Return the (X, Y) coordinate for the center point of the cell that contains the specified text.  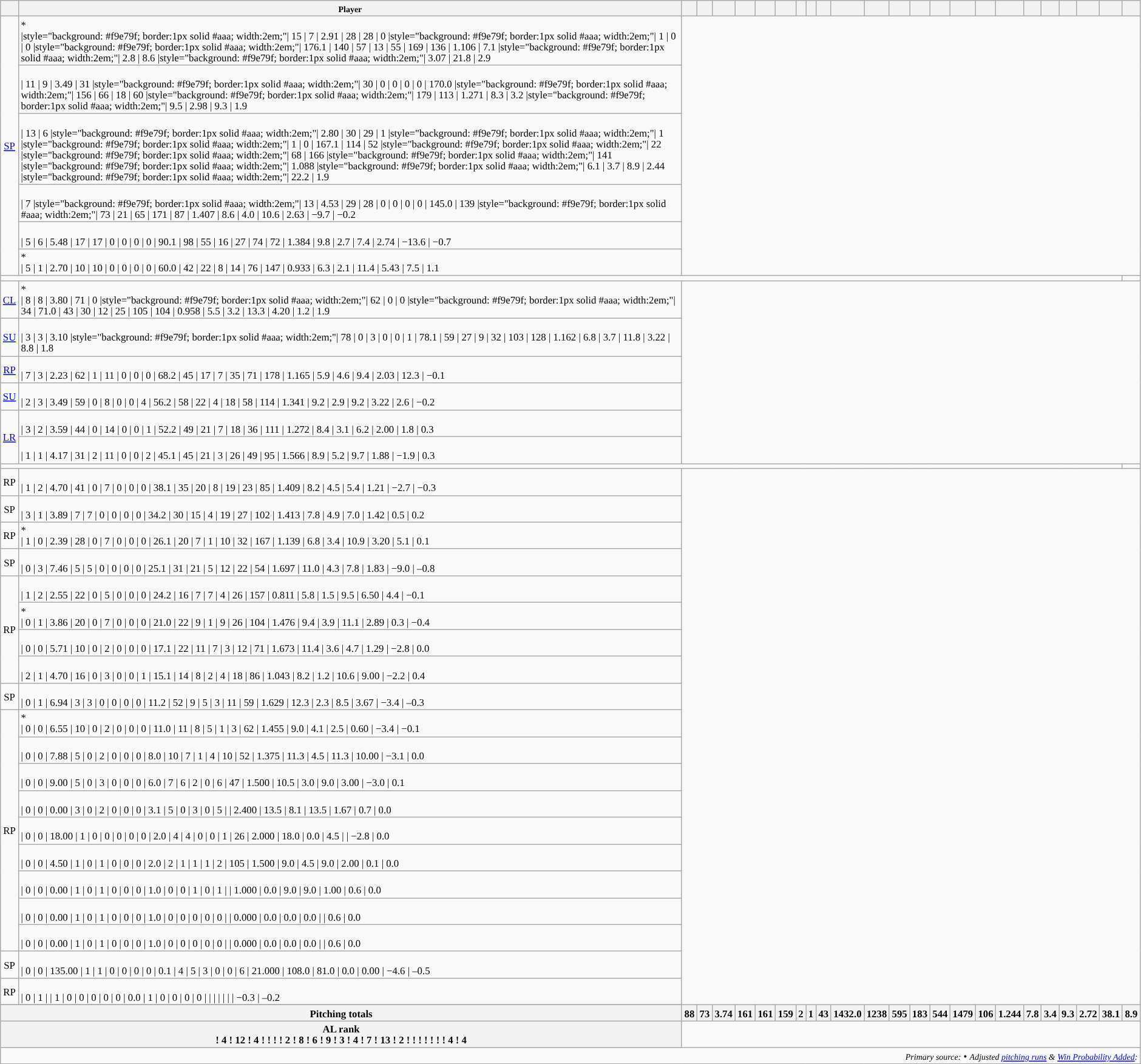
| 0 | 0 | 0.00 | 3 | 0 | 2 | 0 | 0 | 0 | 3.1 | 5 | 0 | 3 | 0 | 5 | | 2.400 | 13.5 | 8.1 | 13.5 | 1.67 | 0.7 | 0.0 (350, 804)
Primary source: • Adjusted pitching runs & Win Probability Added: (570, 1056)
* | 0 | 1 | 3.86 | 20 | 0 | 7 | 0 | 0 | 0 | 21.0 | 22 | 9 | 1 | 9 | 26 | 104 | 1.476 | 9.4 | 3.9 | 11.1 | 2.89 | 0.3 | −0.4 (350, 616)
| 3 | 2 | 3.59 | 44 | 0 | 14 | 0 | 0 | 1 | 52.2 | 49 | 21 | 7 | 18 | 36 | 111 | 1.272 | 8.4 | 3.1 | 6.2 | 2.00 | 1.8 | 0.3 (350, 423)
* | 0 | 0 | 6.55 | 10 | 0 | 2 | 0 | 0 | 0 | 11.0 | 11 | 8 | 5 | 1 | 3 | 62 | 1.455 | 9.0 | 4.1 | 2.5 | 0.60 | −3.4 | −0.1 (350, 723)
AL rank ! 4 ! 12 ! 4 ! ! ! ! 2 ! 8 ! 6 ! 9 ! 3 ! 4 ! 7 ! 13 ! 2 ! ! ! ! ! ! ! 4 ! 4 (341, 1034)
| 0 | 0 | 0.00 | 1 | 0 | 1 | 0 | 0 | 0 | 1.0 | 0 | 0 | 1 | 0 | 1 | | 1.000 | 0.0 | 9.0 | 9.0 | 1.00 | 0.6 | 0.0 (350, 884)
2.72 (1088, 1013)
3.74 (723, 1013)
| 2 | 3 | 3.49 | 59 | 0 | 8 | 0 | 0 | 4 | 56.2 | 58 | 22 | 4 | 18 | 58 | 114 | 1.341 | 9.2 | 2.9 | 9.2 | 3.22 | 2.6 | −0.2 (350, 396)
2 (801, 1013)
7.8 (1033, 1013)
73 (704, 1013)
159 (785, 1013)
| 0 | 3 | 7.46 | 5 | 5 | 0 | 0 | 0 | 0 | 25.1 | 31 | 21 | 5 | 12 | 22 | 54 | 1.697 | 11.0 | 4.3 | 7.8 | 1.83 | −9.0 | –0.8 (350, 563)
| 3 | 1 | 3.89 | 7 | 7 | 0 | 0 | 0 | 0 | 34.2 | 30 | 15 | 4 | 19 | 27 | 102 | 1.413 | 7.8 | 4.9 | 7.0 | 1.42 | 0.5 | 0.2 (350, 509)
9.3 (1068, 1013)
| 0 | 0 | 7.88 | 5 | 0 | 2 | 0 | 0 | 0 | 8.0 | 10 | 7 | 1 | 4 | 10 | 52 | 1.375 | 11.3 | 4.5 | 11.3 | 10.00 | −3.1 | 0.0 (350, 750)
| 0 | 0 | 4.50 | 1 | 0 | 1 | 0 | 0 | 0 | 2.0 | 2 | 1 | 1 | 1 | 2 | 105 | 1.500 | 9.0 | 4.5 | 9.0 | 2.00 | 0.1 | 0.0 (350, 858)
| 1 | 2 | 2.55 | 22 | 0 | 5 | 0 | 0 | 0 | 24.2 | 16 | 7 | 7 | 4 | 26 | 157 | 0.811 | 5.8 | 1.5 | 9.5 | 6.50 | 4.4 | −0.1 (350, 589)
* | 1 | 0 | 2.39 | 28 | 0 | 7 | 0 | 0 | 0 | 26.1 | 20 | 7 | 1 | 10 | 32 | 167 | 1.139 | 6.8 | 3.4 | 10.9 | 3.20 | 5.1 | 0.1 (350, 535)
| 1 | 2 | 4.70 | 41 | 0 | 7 | 0 | 0 | 0 | 38.1 | 35 | 20 | 8 | 19 | 23 | 85 | 1.409 | 8.2 | 4.5 | 5.4 | 1.21 | −2.7 | −0.3 (350, 482)
| 0 | 0 | 5.71 | 10 | 0 | 2 | 0 | 0 | 0 | 17.1 | 22 | 11 | 7 | 3 | 12 | 71 | 1.673 | 11.4 | 3.6 | 4.7 | 1.29 | −2.8 | 0.0 (350, 643)
| 0 | 0 | 18.00 | 1 | 0 | 0 | 0 | 0 | 0 | 2.0 | 4 | 4 | 0 | 0 | 1 | 26 | 2.000 | 18.0 | 0.0 | 4.5 | | −2.8 | 0.0 (350, 831)
| 0 | 1 | 6.94 | 3 | 3 | 0 | 0 | 0 | 0 | 11.2 | 52 | 9 | 5 | 3 | 11 | 59 | 1.629 | 12.3 | 2.3 | 8.5 | 3.67 | −3.4 | –0.3 (350, 697)
1238 (877, 1013)
| 0 | 1 | | 1 | 0 | 0 | 0 | 0 | 0 | 0.0 | 1 | 0 | 0 | 0 | 0 | | | | | | | −0.3 | –0.2 (350, 992)
88 (689, 1013)
LR (10, 436)
544 (940, 1013)
595 (899, 1013)
43 (823, 1013)
| 0 | 0 | 9.00 | 5 | 0 | 3 | 0 | 0 | 0 | 6.0 | 7 | 6 | 2 | 0 | 6 | 47 | 1.500 | 10.5 | 3.0 | 9.0 | 3.00 | −3.0 | 0.1 (350, 777)
1479 (963, 1013)
* | 5 | 1 | 2.70 | 10 | 10 | 0 | 0 | 0 | 0 | 60.0 | 42 | 22 | 8 | 14 | 76 | 147 | 0.933 | 6.3 | 2.1 | 11.4 | 5.43 | 7.5 | 1.1 (350, 262)
183 (920, 1013)
Player (350, 8)
1432.0 (847, 1013)
106 (986, 1013)
1 (811, 1013)
| 2 | 1 | 4.70 | 16 | 0 | 3 | 0 | 0 | 1 | 15.1 | 14 | 8 | 2 | 4 | 18 | 86 | 1.043 | 8.2 | 1.2 | 10.6 | 9.00 | −2.2 | 0.4 (350, 669)
| 1 | 1 | 4.17 | 31 | 2 | 11 | 0 | 0 | 2 | 45.1 | 45 | 21 | 3 | 26 | 49 | 95 | 1.566 | 8.9 | 5.2 | 9.7 | 1.88 | −1.9 | 0.3 (350, 450)
CL (10, 300)
| 7 | 3 | 2.23 | 62 | 1 | 11 | 0 | 0 | 0 | 68.2 | 45 | 17 | 7 | 35 | 71 | 178 | 1.165 | 5.9 | 4.6 | 9.4 | 2.03 | 12.3 | −0.1 (350, 370)
38.1 (1111, 1013)
| 5 | 6 | 5.48 | 17 | 17 | 0 | 0 | 0 | 0 | 90.1 | 98 | 55 | 16 | 27 | 74 | 72 | 1.384 | 9.8 | 2.7 | 7.4 | 2.74 | −13.6 | −0.7 (350, 236)
Pitching totals (341, 1013)
8.9 (1131, 1013)
| 0 | 0 | 135.00 | 1 | 1 | 0 | 0 | 0 | 0 | 0.1 | 4 | 5 | 3 | 0 | 0 | 6 | 21.000 | 108.0 | 81.0 | 0.0 | 0.00 | −4.6 | –0.5 (350, 965)
1.244 (1010, 1013)
3.4 (1050, 1013)
